Scan for the cell matching the given text and deliver its [X, Y] coordinate at center. 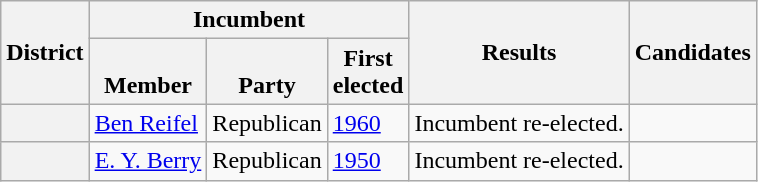
E. Y. Berry [148, 161]
1950 [368, 161]
Candidates [692, 52]
Firstelected [368, 72]
District [45, 52]
Ben Reifel [148, 123]
Member [148, 72]
Incumbent [249, 20]
Party [267, 72]
Results [519, 52]
1960 [368, 123]
